Detect which cell encompasses the target text, then output its [x, y] center coordinate. 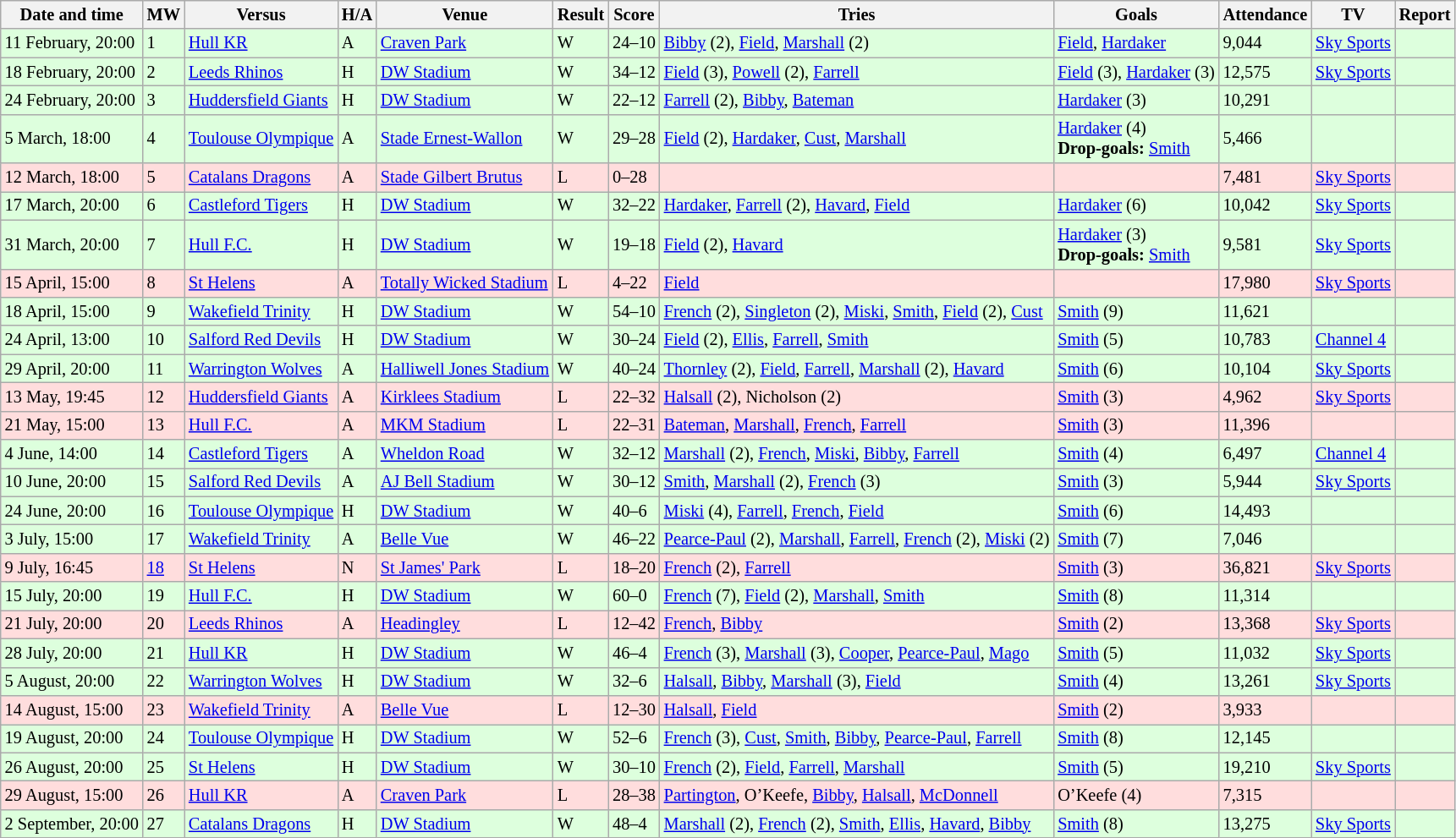
18–20 [635, 567]
60–0 [635, 596]
21 May, 15:00 [72, 425]
40–24 [635, 369]
MW [164, 14]
32–6 [635, 682]
4,962 [1266, 397]
Kirklees Stadium [465, 397]
St James' Park [465, 567]
26 [164, 795]
28 July, 20:00 [72, 653]
Partington, O’Keefe, Bibby, Halsall, McDonnell [857, 795]
Score [635, 14]
Versus [261, 14]
8 [164, 283]
Attendance [1266, 14]
14,493 [1266, 511]
French (2), Singleton (2), Miski, Smith, Field (2), Cust [857, 311]
N [357, 567]
French (3), Marshall (3), Cooper, Pearce-Paul, Mago [857, 653]
46–22 [635, 539]
32–12 [635, 454]
11,314 [1266, 596]
Venue [465, 14]
19–18 [635, 244]
Totally Wicked Stadium [465, 283]
Hardaker, Farrell (2), Havard, Field [857, 205]
13,261 [1266, 682]
5,944 [1266, 482]
24 April, 13:00 [72, 340]
54–10 [635, 311]
Goals [1135, 14]
15 July, 20:00 [72, 596]
4–22 [635, 283]
11,396 [1266, 425]
19 August, 20:00 [72, 738]
19,210 [1266, 767]
15 [164, 482]
4 June, 14:00 [72, 454]
Report [1425, 14]
52–6 [635, 738]
Hardaker (4)Drop-goals: Smith [1135, 139]
AJ Bell Stadium [465, 482]
Smith, Marshall (2), French (3) [857, 482]
11,621 [1266, 311]
3,933 [1266, 709]
Smith (7) [1135, 539]
29 August, 15:00 [72, 795]
10,042 [1266, 205]
48–4 [635, 824]
12 [164, 397]
23 [164, 709]
28–38 [635, 795]
29–28 [635, 139]
30–10 [635, 767]
7,046 [1266, 539]
0–28 [635, 178]
32–22 [635, 205]
24 [164, 738]
Field, Hardaker [1135, 43]
12,575 [1266, 72]
Field (2), Hardaker, Cust, Marshall [857, 139]
7 [164, 244]
13,275 [1266, 824]
19 [164, 596]
25 [164, 767]
TV [1354, 14]
MKM Stadium [465, 425]
Result [580, 14]
2 [164, 72]
5 [164, 178]
17,980 [1266, 283]
13,368 [1266, 624]
Halliwell Jones Stadium [465, 369]
21 July, 20:00 [72, 624]
10 [164, 340]
22 [164, 682]
14 August, 15:00 [72, 709]
29 April, 20:00 [72, 369]
Smith (9) [1135, 311]
22–31 [635, 425]
18 [164, 567]
10,783 [1266, 340]
Wheldon Road [465, 454]
3 July, 15:00 [72, 539]
Field (3), Powell (2), Farrell [857, 72]
30–24 [635, 340]
11 February, 20:00 [72, 43]
French (2), Field, Farrell, Marshall [857, 767]
36,821 [1266, 567]
27 [164, 824]
9 [164, 311]
Miski (4), Farrell, French, Field [857, 511]
Field [857, 283]
12–30 [635, 709]
7,315 [1266, 795]
18 February, 20:00 [72, 72]
French (3), Cust, Smith, Bibby, Pearce-Paul, Farrell [857, 738]
15 April, 15:00 [72, 283]
H/A [357, 14]
Field (2), Ellis, Farrell, Smith [857, 340]
Halsall, Field [857, 709]
21 [164, 653]
24 February, 20:00 [72, 100]
20 [164, 624]
11 [164, 369]
2 September, 20:00 [72, 824]
26 August, 20:00 [72, 767]
French (2), Farrell [857, 567]
24 June, 20:00 [72, 511]
22–12 [635, 100]
Farrell (2), Bibby, Bateman [857, 100]
5 March, 18:00 [72, 139]
Field (3), Hardaker (3) [1135, 72]
Stade Gilbert Brutus [465, 178]
9 July, 16:45 [72, 567]
Pearce-Paul (2), Marshall, Farrell, French (2), Miski (2) [857, 539]
Halsall, Bibby, Marshall (3), Field [857, 682]
Field (2), Havard [857, 244]
13 [164, 425]
30–12 [635, 482]
Hardaker (6) [1135, 205]
6 [164, 205]
7,481 [1266, 178]
31 March, 20:00 [72, 244]
6,497 [1266, 454]
12,145 [1266, 738]
16 [164, 511]
10 June, 20:00 [72, 482]
Marshall (2), French (2), Smith, Ellis, Havard, Bibby [857, 824]
34–12 [635, 72]
13 May, 19:45 [72, 397]
17 [164, 539]
1 [164, 43]
40–6 [635, 511]
24–10 [635, 43]
18 April, 15:00 [72, 311]
12–42 [635, 624]
Bateman, Marshall, French, Farrell [857, 425]
9,581 [1266, 244]
Bibby (2), Field, Marshall (2) [857, 43]
46–4 [635, 653]
Marshall (2), French, Miski, Bibby, Farrell [857, 454]
14 [164, 454]
Hardaker (3) [1135, 100]
Halsall (2), Nicholson (2) [857, 397]
Hardaker (3)Drop-goals: Smith [1135, 244]
French (7), Field (2), Marshall, Smith [857, 596]
Headingley [465, 624]
French, Bibby [857, 624]
Stade Ernest-Wallon [465, 139]
Date and time [72, 14]
O’Keefe (4) [1135, 795]
Tries [857, 14]
17 March, 20:00 [72, 205]
Thornley (2), Field, Farrell, Marshall (2), Havard [857, 369]
9,044 [1266, 43]
10,291 [1266, 100]
10,104 [1266, 369]
11,032 [1266, 653]
5,466 [1266, 139]
4 [164, 139]
3 [164, 100]
5 August, 20:00 [72, 682]
12 March, 18:00 [72, 178]
22–32 [635, 397]
